Extract the (x, y) coordinate from the center of the cell holding the provided text.  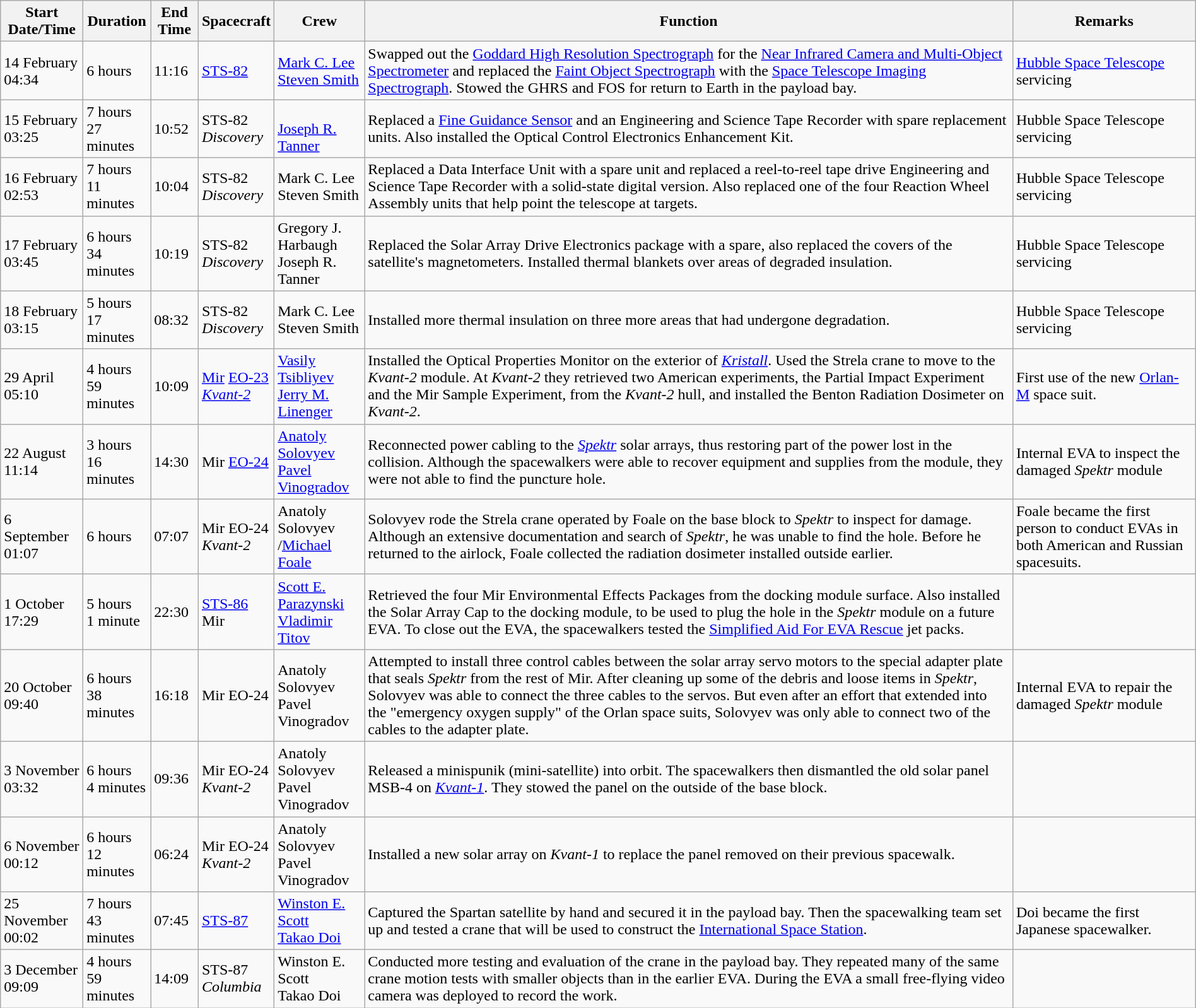
7 hours11 minutes (117, 187)
29 April05:10 (42, 386)
STS-87Columbia (236, 979)
Gregory J. HarbaughJoseph R. Tanner (319, 254)
1 October17:29 (42, 612)
6 hours4 minutes (117, 778)
Scott E. ParazynskiVladimir Titov (319, 612)
End Time (175, 21)
11:16 (175, 71)
Installed more thermal insulation on three more areas that had undergone degradation. (689, 320)
17 February03:45 (42, 254)
5 hours1 minute (117, 612)
06:24 (175, 854)
Function (689, 21)
Anatoly Solovyev/Michael Foale (319, 536)
7 hours27 minutes (117, 129)
3 November03:32 (42, 778)
10:52 (175, 129)
Spacecraft (236, 21)
STS-82 (236, 71)
15 February03:25 (42, 129)
07:45 (175, 921)
3 hours16 minutes (117, 462)
Crew (319, 21)
18 February03:15 (42, 320)
07:07 (175, 536)
Vasily TsibliyevJerry M. Linenger (319, 386)
16 February02:53 (42, 187)
10:04 (175, 187)
22 August11:14 (42, 462)
3 December09:09 (42, 979)
Remarks (1104, 21)
Installed a new solar array on Kvant-1 to replace the panel removed on their previous spacewalk. (689, 854)
Doi became the first Japanese spacewalker. (1104, 921)
Internal EVA to inspect the damaged Spektr module (1104, 462)
STS-87 (236, 921)
Mir EO-23Kvant-2 (236, 386)
20 October09:40 (42, 695)
10:19 (175, 254)
22:30 (175, 612)
Start Date/Time (42, 21)
6 hours12 minutes (117, 854)
6 September01:07 (42, 536)
09:36 (175, 778)
25 November00:02 (42, 921)
6 November00:12 (42, 854)
6 hours34 minutes (117, 254)
Duration (117, 21)
Internal EVA to repair the damaged Spektr module (1104, 695)
14:09 (175, 979)
Joseph R. Tanner (319, 129)
10:09 (175, 386)
5 hours17 minutes (117, 320)
16:18 (175, 695)
08:32 (175, 320)
7 hours43 minutes (117, 921)
First use of the new Orlan-M space suit. (1104, 386)
Foale became the first person to conduct EVAs in both American and Russian spacesuits. (1104, 536)
6 hours38 minutes (117, 695)
14 February04:34 (42, 71)
14:30 (175, 462)
STS-86Mir (236, 612)
